From the cell containing the given text, extract its center point as [X, Y] coordinate. 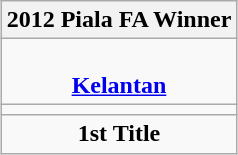
Kelantan [119, 72]
1st Title [119, 134]
2012 Piala FA Winner [119, 20]
